Pinpoint the cell where the given text exists, returning its (x, y) midpoint coordinate. 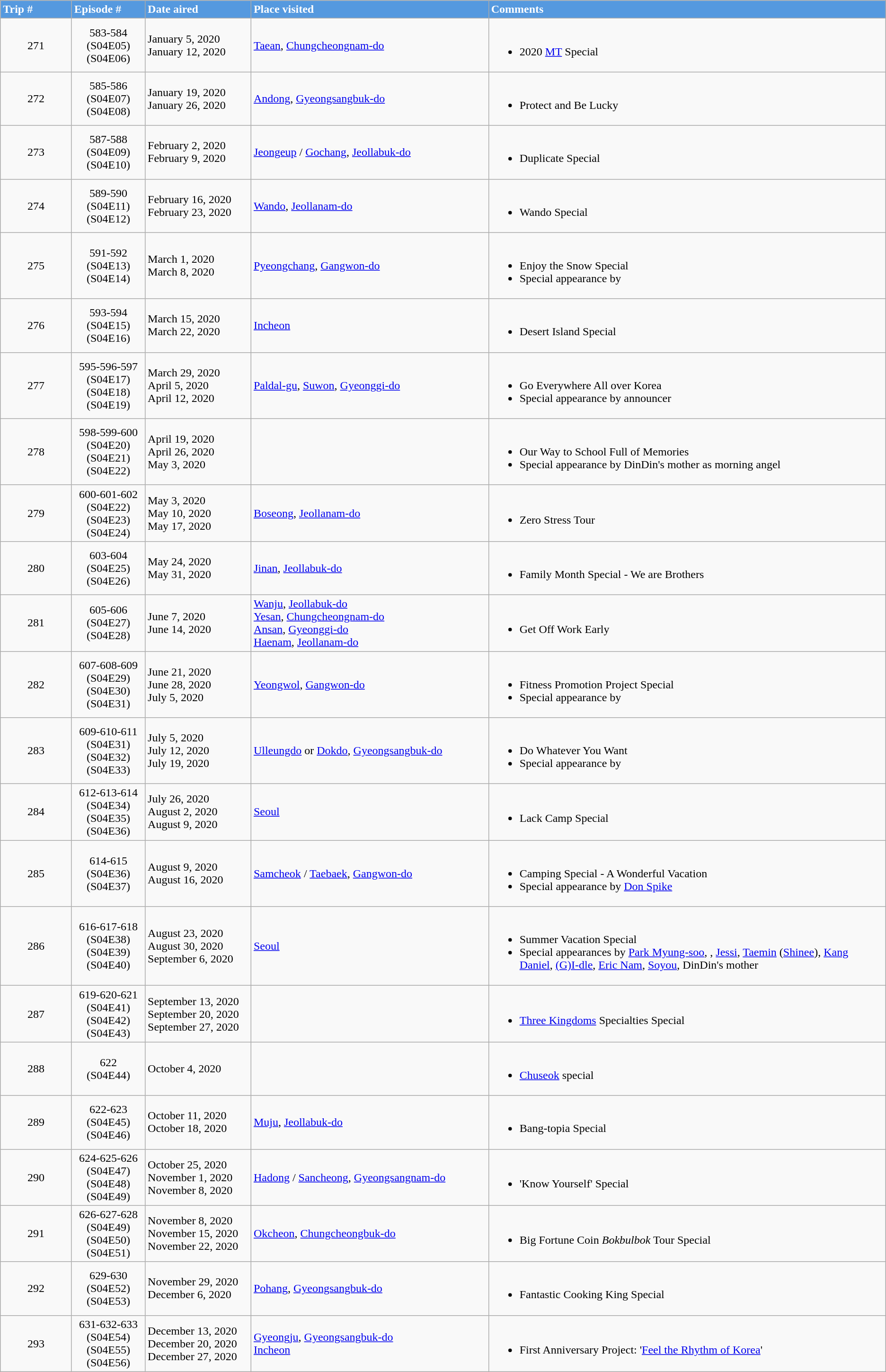
293 (36, 1344)
October 11, 2020October 18, 2020 (198, 1122)
October 4, 2020 (198, 1069)
274 (36, 205)
583-584(S04E05)(S04E06) (108, 45)
290 (36, 1177)
Trip # (36, 9)
Andong, Gyeongsangbuk-do (370, 98)
Pyeongchang, Gangwon-do (370, 266)
June 21, 2020June 28, 2020July 5, 2020 (198, 685)
Chuseok special (687, 1069)
Samcheok / Taebaek, Gangwon-do (370, 873)
Fitness Promotion Project SpecialSpecial appearance by (687, 685)
Desert Island Special (687, 326)
284 (36, 812)
Protect and Be Lucky (687, 98)
291 (36, 1234)
February 16, 2020February 23, 2020 (198, 205)
March 29, 2020April 5, 2020April 12, 2020 (198, 385)
622(S04E44) (108, 1069)
282 (36, 685)
March 15, 2020March 22, 2020 (198, 326)
Paldal-gu, Suwon, Gyeonggi-do (370, 385)
286 (36, 946)
Date aired (198, 9)
Boseong, Jeollanam-do (370, 513)
280 (36, 568)
Fantastic Cooking King Special (687, 1289)
589-590(S04E11)(S04E12) (108, 205)
Ulleungdo or Dokdo, Gyeongsangbuk-do (370, 751)
Incheon (370, 326)
November 29, 2020December 6, 2020 (198, 1289)
277 (36, 385)
January 5, 2020January 12, 2020 (198, 45)
600-601-602(S04E22)(S04E23)(S04E24) (108, 513)
616-617-618(S04E38)(S04E39)(S04E40) (108, 946)
Bang-topia Special (687, 1122)
614-615(S04E36)(S04E37) (108, 873)
Muju, Jeollabuk-do (370, 1122)
622-623(S04E45)(S04E46) (108, 1122)
273 (36, 152)
287 (36, 1014)
July 5, 2020July 12, 2020July 19, 2020 (198, 751)
285 (36, 873)
'Know Yourself' Special (687, 1177)
May 24, 2020May 31, 2020 (198, 568)
Okcheon, Chungcheongbuk-do (370, 1234)
Duplicate Special (687, 152)
271 (36, 45)
612-613-614(S04E34)(S04E35)(S04E36) (108, 812)
August 23, 2020August 30, 2020September 6, 2020 (198, 946)
Wando Special (687, 205)
278 (36, 452)
Enjoy the Snow SpecialSpecial appearance by (687, 266)
Pohang, Gyeongsangbuk-do (370, 1289)
272 (36, 98)
Family Month Special - We are Brothers (687, 568)
Camping Special - A Wonderful VacationSpecial appearance by Don Spike (687, 873)
619-620-621(S04E41)(S04E42)(S04E43) (108, 1014)
April 19, 2020April 26, 2020May 3, 2020 (198, 452)
Get Off Work Early (687, 623)
Three Kingdoms Specialties Special (687, 1014)
288 (36, 1069)
629-630(S04E52)(S04E53) (108, 1289)
November 8, 2020November 15, 2020November 22, 2020 (198, 1234)
Hadong / Sancheong, Gyeongsangnam-do (370, 1177)
609-610-611(S04E31)(S04E32)(S04E33) (108, 751)
Zero Stress Tour (687, 513)
Yeongwol, Gangwon-do (370, 685)
Taean, Chungcheongnam-do (370, 45)
Comments (687, 9)
Jinan, Jeollabuk-do (370, 568)
Do Whatever You WantSpecial appearance by (687, 751)
603-604(S04E25)(S04E26) (108, 568)
January 19, 2020January 26, 2020 (198, 98)
September 13, 2020September 20, 2020September 27, 2020 (198, 1014)
281 (36, 623)
Place visited (370, 9)
275 (36, 266)
Episode # (108, 9)
Wando, Jeollanam-do (370, 205)
605-606(S04E27)(S04E28) (108, 623)
587-588(S04E09)(S04E10) (108, 152)
March 1, 2020March 8, 2020 (198, 266)
279 (36, 513)
607-608-609(S04E29)(S04E30)(S04E31) (108, 685)
Go Everywhere All over KoreaSpecial appearance by announcer (687, 385)
August 9, 2020August 16, 2020 (198, 873)
Summer Vacation SpecialSpecial appearances by Park Myung-soo, , Jessi, Taemin (Shinee), Kang Daniel, (G)I-dle, Eric Nam, Soyou, DinDin's mother (687, 946)
276 (36, 326)
May 3, 2020May 10, 2020May 17, 2020 (198, 513)
October 25, 2020November 1, 2020November 8, 2020 (198, 1177)
February 2, 2020February 9, 2020 (198, 152)
First Anniversary Project: 'Feel the Rhythm of Korea' (687, 1344)
289 (36, 1122)
Big Fortune Coin Bokbulbok Tour Special (687, 1234)
Gyeongju, Gyeongsangbuk-doIncheon (370, 1344)
Our Way to School Full of MemoriesSpecial appearance by DinDin's mother as morning angel (687, 452)
292 (36, 1289)
595-596-597(S04E17)(S04E18)(S04E19) (108, 385)
598-599-600(S04E20)(S04E21)(S04E22) (108, 452)
Jeongeup / Gochang, Jeollabuk-do (370, 152)
June 7, 2020June 14, 2020 (198, 623)
December 13, 2020December 20, 2020December 27, 2020 (198, 1344)
Wanju, Jeollabuk-doYesan, Chungcheongnam-doAnsan, Gyeonggi-doHaenam, Jeollanam-do (370, 623)
2020 MT Special (687, 45)
591-592(S04E13)(S04E14) (108, 266)
283 (36, 751)
585-586(S04E07)(S04E08) (108, 98)
631-632-633(S04E54)(S04E55)(S04E56) (108, 1344)
593-594(S04E15)(S04E16) (108, 326)
626-627-628(S04E49)(S04E50)(S04E51) (108, 1234)
July 26, 2020August 2, 2020August 9, 2020 (198, 812)
624-625-626(S04E47)(S04E48)(S04E49) (108, 1177)
Lack Camp Special (687, 812)
